Provide the [X, Y] coordinate of the cell's center where the given text is located.  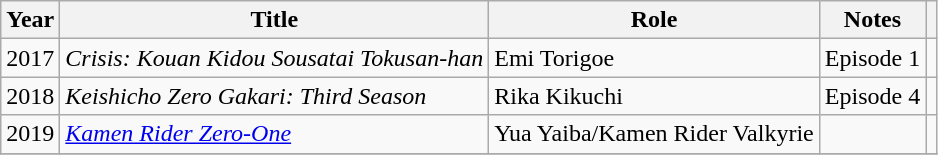
Year [30, 20]
Kamen Rider Zero-One [274, 134]
Crisis: Kouan Kidou Sousatai Tokusan-han [274, 58]
Episode 1 [872, 58]
Episode 4 [872, 96]
Role [654, 20]
Rika Kikuchi [654, 96]
Yua Yaiba/Kamen Rider Valkyrie [654, 134]
2019 [30, 134]
2017 [30, 58]
2018 [30, 96]
Notes [872, 20]
Emi Torigoe [654, 58]
Title [274, 20]
Keishicho Zero Gakari: Third Season [274, 96]
